Search for the cell housing the specified text and yield its (x, y) center coordinate. 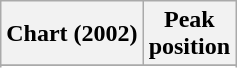
Chart (2002) (72, 34)
Peakposition (189, 34)
